Return the [X, Y] coordinate for the center point of the cell that contains the specified text.  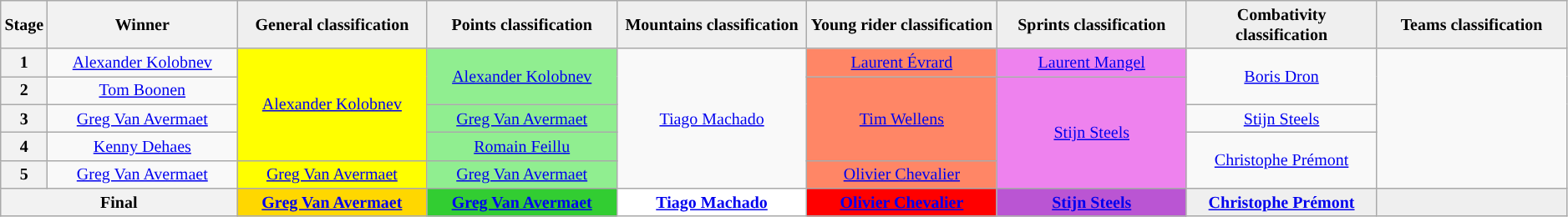
Young rider classification [902, 25]
2 [24, 90]
3 [24, 119]
4 [24, 147]
Mountains classification [712, 25]
5 [24, 174]
Winner [142, 25]
Romain Feillu [521, 147]
Laurent Mangel [1091, 63]
Final [119, 202]
Combativity classification [1281, 25]
Laurent Évrard [902, 63]
Boris Dron [1281, 77]
Teams classification [1472, 25]
1 [24, 63]
Stage [24, 25]
Points classification [521, 25]
Tim Wellens [902, 119]
Sprints classification [1091, 25]
General classification [332, 25]
Tom Boonen [142, 90]
Kenny Dehaes [142, 147]
